Output the [x, y] coordinate of the center of the cell containing the given text.  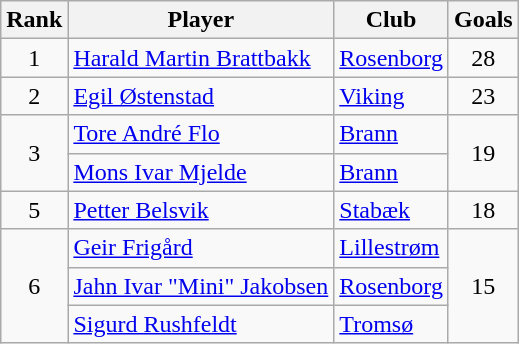
Mons Ivar Mjelde [201, 172]
Tore André Flo [201, 134]
23 [483, 96]
Goals [483, 20]
19 [483, 153]
Player [201, 20]
6 [34, 286]
Petter Belsvik [201, 210]
Jahn Ivar "Mini" Jakobsen [201, 286]
Sigurd Rushfeldt [201, 324]
1 [34, 58]
3 [34, 153]
Egil Østenstad [201, 96]
5 [34, 210]
2 [34, 96]
Stabæk [392, 210]
18 [483, 210]
28 [483, 58]
Viking [392, 96]
Tromsø [392, 324]
Lillestrøm [392, 248]
15 [483, 286]
Club [392, 20]
Harald Martin Brattbakk [201, 58]
Geir Frigård [201, 248]
Rank [34, 20]
